For the text-containing cell, return its midpoint in (x, y) coordinate format. 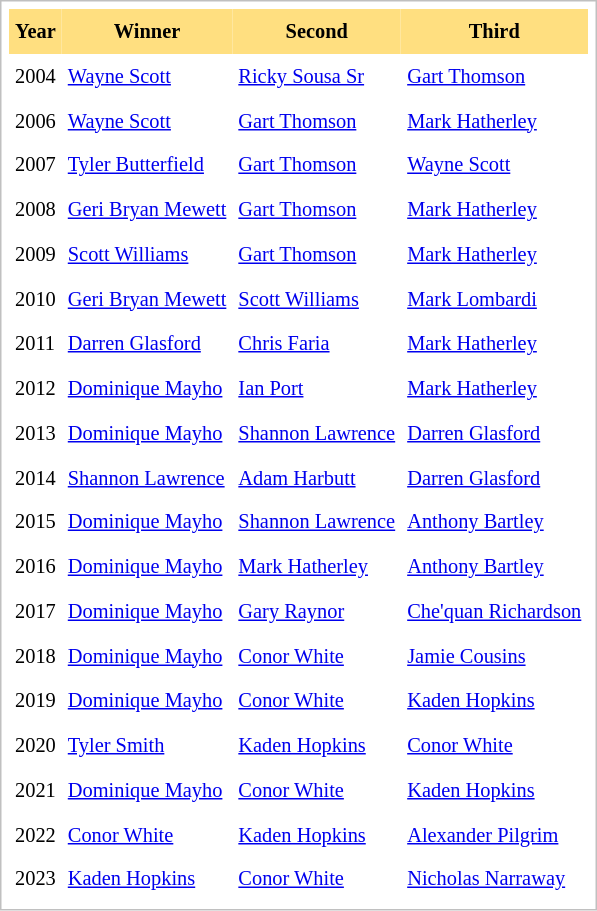
2014 (36, 478)
Che'quan Richardson (494, 612)
2010 (36, 300)
Chris Faria (316, 344)
Tyler Butterfield (148, 166)
2015 (36, 522)
2022 (36, 834)
2009 (36, 254)
2021 (36, 790)
Adam Harbutt (316, 478)
2018 (36, 656)
2004 (36, 76)
2011 (36, 344)
Gary Raynor (316, 612)
2016 (36, 566)
Jamie Cousins (494, 656)
2008 (36, 210)
Alexander Pilgrim (494, 834)
Third (494, 32)
2019 (36, 700)
Second (316, 32)
2006 (36, 120)
Tyler Smith (148, 746)
2023 (36, 880)
Ricky Sousa Sr (316, 76)
Nicholas Narraway (494, 880)
Mark Lombardi (494, 300)
Winner (148, 32)
2012 (36, 388)
2007 (36, 166)
2017 (36, 612)
Year (36, 32)
2020 (36, 746)
2013 (36, 434)
Ian Port (316, 388)
